Determine the (x, y) coordinate at the center of the cell enclosing the given text.  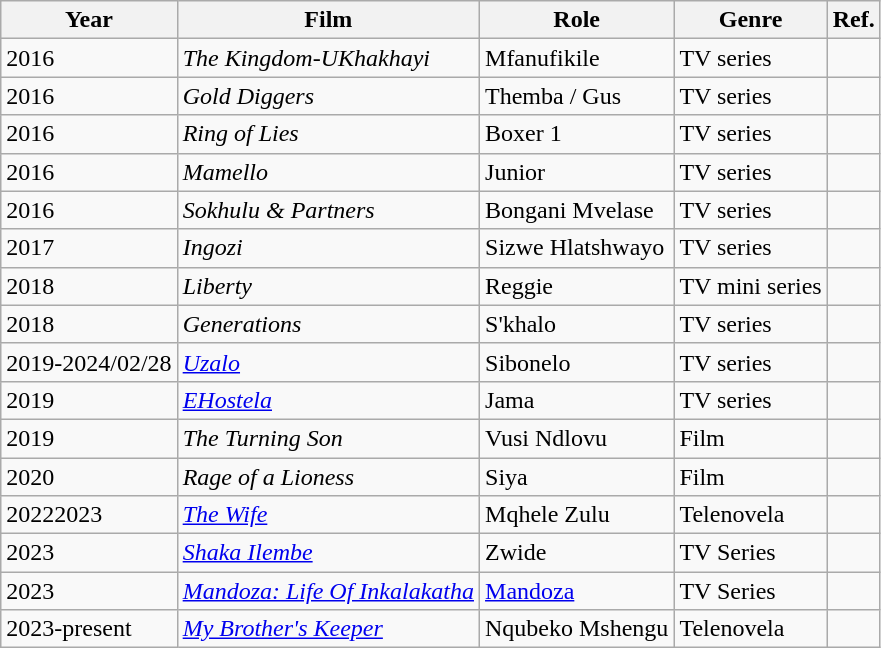
20222023 (89, 515)
2023-present (89, 629)
Sizwe Hlatshwayo (577, 248)
Role (577, 20)
2020 (89, 477)
Generations (328, 324)
Ring of Lies (328, 134)
Sibonelo (577, 362)
2017 (89, 248)
Mandoza: Life Of Inkalakatha (328, 591)
My Brother's Keeper (328, 629)
Themba / Gus (577, 96)
Jama (577, 400)
EHostela (328, 400)
Siya (577, 477)
Vusi Ndlovu (577, 438)
Uzalo (328, 362)
Reggie (577, 286)
Liberty (328, 286)
Genre (750, 20)
Zwide (577, 553)
Bongani Mvelase (577, 210)
Nqubeko Mshengu (577, 629)
Mamello (328, 172)
Year (89, 20)
Sokhulu & Partners (328, 210)
Mqhele Zulu (577, 515)
Ingozi (328, 248)
Boxer 1 (577, 134)
TV mini series (750, 286)
The Kingdom-UKhakhayi (328, 58)
Mfanufikile (577, 58)
The Turning Son (328, 438)
S'khalo (577, 324)
Shaka Ilembe (328, 553)
2019-2024/02/28 (89, 362)
Mandoza (577, 591)
Ref. (854, 20)
The Wife (328, 515)
Rage of a Lioness (328, 477)
Junior (577, 172)
Gold Diggers (328, 96)
